Determine the (x, y) coordinate at the center of the cell enclosing the given text.  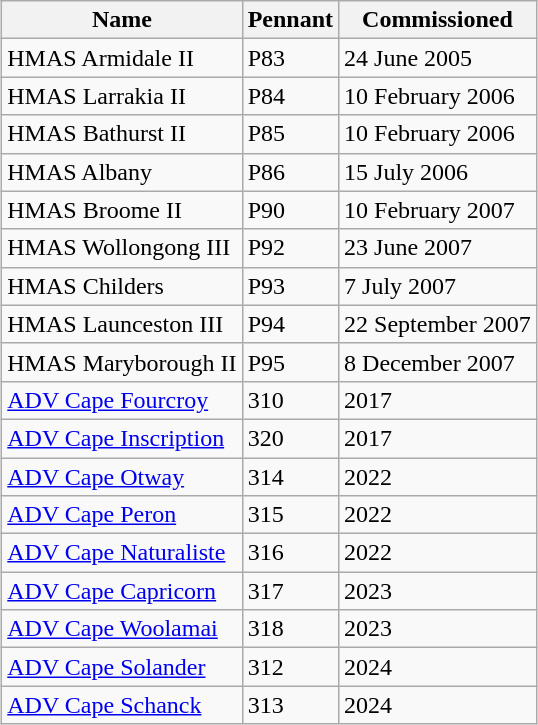
318 (290, 629)
P84 (290, 96)
7 July 2007 (438, 286)
HMAS Wollongong III (122, 248)
Commissioned (438, 20)
ADV Cape Peron (122, 515)
HMAS Albany (122, 172)
15 July 2006 (438, 172)
P95 (290, 362)
HMAS Launceston III (122, 324)
316 (290, 553)
P90 (290, 210)
ADV Cape Schanck (122, 705)
10 February 2007 (438, 210)
Name (122, 20)
ADV Cape Solander (122, 667)
314 (290, 477)
22 September 2007 (438, 324)
317 (290, 591)
P94 (290, 324)
HMAS Childers (122, 286)
Pennant (290, 20)
313 (290, 705)
310 (290, 400)
320 (290, 438)
ADV Cape Naturaliste (122, 553)
HMAS Larrakia II (122, 96)
ADV Cape Capricorn (122, 591)
8 December 2007 (438, 362)
HMAS Bathurst II (122, 134)
HMAS Broome II (122, 210)
ADV Cape Otway (122, 477)
P92 (290, 248)
ADV Cape Woolamai (122, 629)
23 June 2007 (438, 248)
P86 (290, 172)
HMAS Maryborough II (122, 362)
P93 (290, 286)
ADV Cape Inscription (122, 438)
315 (290, 515)
312 (290, 667)
HMAS Armidale II (122, 58)
P85 (290, 134)
P83 (290, 58)
ADV Cape Fourcroy (122, 400)
24 June 2005 (438, 58)
